Detect which cell encompasses the target text, then output its (X, Y) center coordinate. 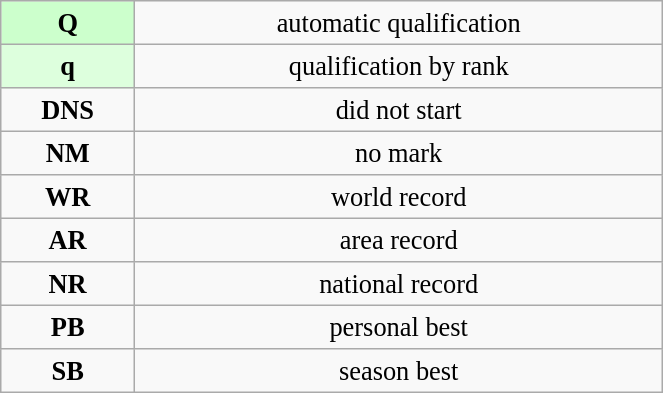
did not start (399, 109)
NM (68, 153)
automatic qualification (399, 22)
season best (399, 371)
SB (68, 371)
personal best (399, 327)
area record (399, 240)
WR (68, 197)
Q (68, 22)
no mark (399, 153)
world record (399, 197)
DNS (68, 109)
national record (399, 284)
PB (68, 327)
AR (68, 240)
NR (68, 284)
qualification by rank (399, 66)
q (68, 66)
